Return the [x, y] coordinate for the center point of the cell that contains the specified text.  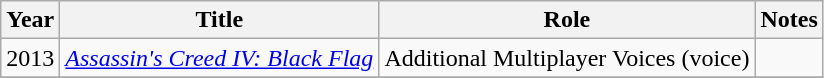
Additional Multiplayer Voices (voice) [567, 58]
Year [30, 20]
2013 [30, 58]
Assassin's Creed IV: Black Flag [220, 58]
Notes [789, 20]
Role [567, 20]
Title [220, 20]
